From the cell containing the given text, extract its center point as (x, y) coordinate. 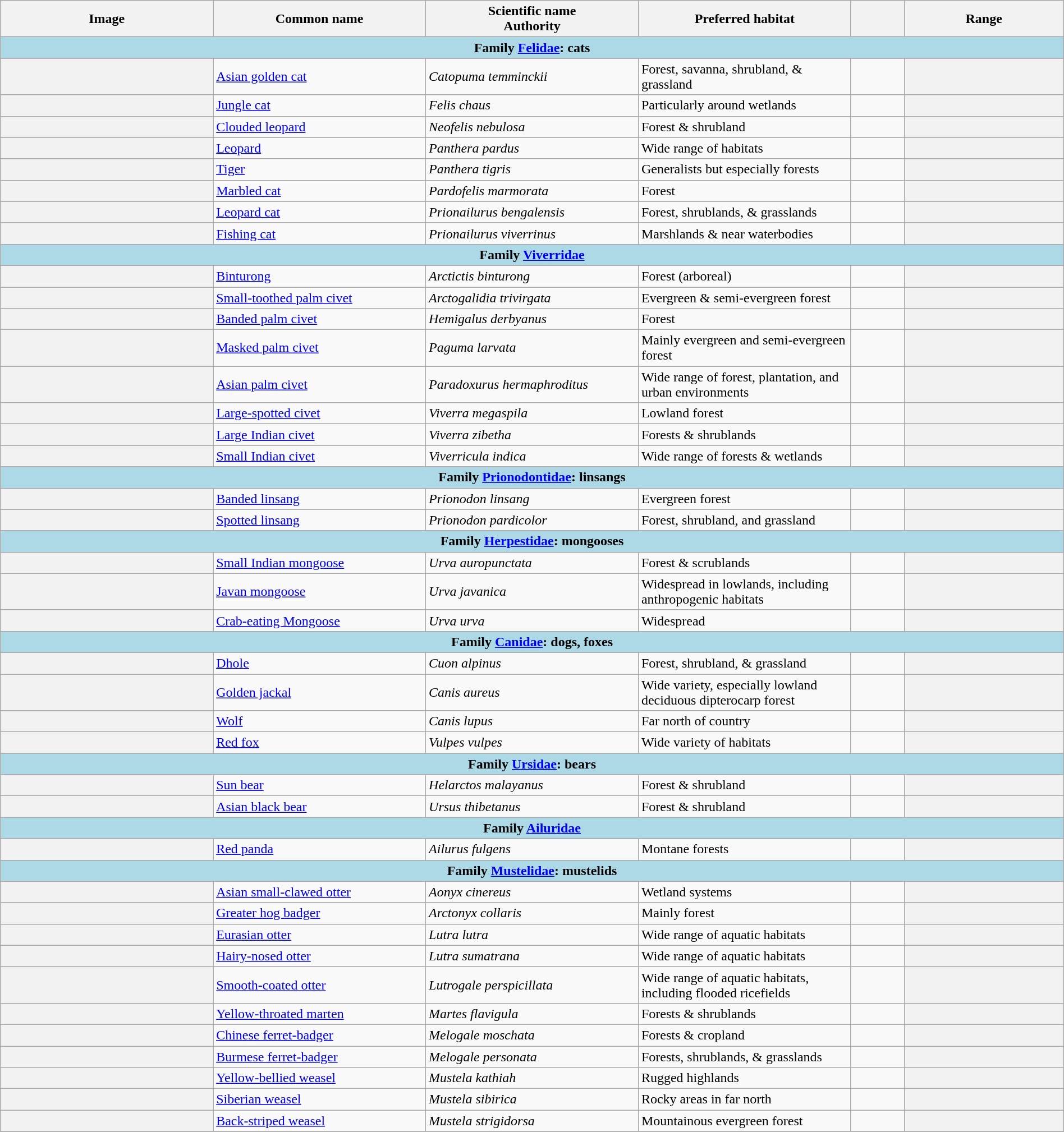
Sun bear (320, 785)
Binturong (320, 276)
Forest, shrublands, & grasslands (744, 212)
Melogale personata (532, 1056)
Rocky areas in far north (744, 1099)
Banded palm civet (320, 319)
Canis aureus (532, 692)
Small Indian civet (320, 456)
Paguma larvata (532, 348)
Asian black bear (320, 807)
Arctictis binturong (532, 276)
Catopuma temminckii (532, 76)
Forests, shrublands, & grasslands (744, 1056)
Ursus thibetanus (532, 807)
Forests & cropland (744, 1035)
Leopard (320, 148)
Banded linsang (320, 499)
Forest, shrubland, and grassland (744, 520)
Arctonyx collaris (532, 913)
Smooth-coated otter (320, 985)
Forest (arboreal) (744, 276)
Small Indian mongoose (320, 563)
Lutrogale perspicillata (532, 985)
Prionodon linsang (532, 499)
Aonyx cinereus (532, 892)
Rugged highlands (744, 1078)
Large Indian civet (320, 435)
Wetland systems (744, 892)
Masked palm civet (320, 348)
Asian small-clawed otter (320, 892)
Jungle cat (320, 105)
Greater hog badger (320, 913)
Family Herpestidae: mongooses (532, 541)
Mainly evergreen and semi-evergreen forest (744, 348)
Prionailurus viverrinus (532, 233)
Evergreen & semi-evergreen forest (744, 298)
Hemigalus derbyanus (532, 319)
Siberian weasel (320, 1099)
Image (107, 19)
Urva auropunctata (532, 563)
Wolf (320, 721)
Leopard cat (320, 212)
Ailurus fulgens (532, 849)
Asian palm civet (320, 385)
Golden jackal (320, 692)
Cuon alpinus (532, 663)
Panthera tigris (532, 169)
Montane forests (744, 849)
Family Prionodontidae: linsangs (532, 477)
Javan mongoose (320, 591)
Wide variety of habitats (744, 743)
Fishing cat (320, 233)
Arctogalidia trivirgata (532, 298)
Pardofelis marmorata (532, 191)
Red panda (320, 849)
Melogale moschata (532, 1035)
Small-toothed palm civet (320, 298)
Canis lupus (532, 721)
Wide range of forest, plantation, and urban environments (744, 385)
Martes flavigula (532, 1014)
Prionailurus bengalensis (532, 212)
Wide variety, especially lowland deciduous dipterocarp forest (744, 692)
Viverricula indica (532, 456)
Felis chaus (532, 105)
Wide range of forests & wetlands (744, 456)
Lutra lutra (532, 935)
Common name (320, 19)
Hairy-nosed otter (320, 956)
Widespread in lowlands, including anthropogenic habitats (744, 591)
Burmese ferret-badger (320, 1056)
Family Mustelidae: mustelids (532, 871)
Forest, shrubland, & grassland (744, 663)
Neofelis nebulosa (532, 127)
Lowland forest (744, 413)
Marbled cat (320, 191)
Range (984, 19)
Yellow-throated marten (320, 1014)
Wide range of aquatic habitats, including flooded ricefields (744, 985)
Forest & scrublands (744, 563)
Viverra megaspila (532, 413)
Tiger (320, 169)
Paradoxurus hermaphroditus (532, 385)
Family Viverridae (532, 255)
Urva javanica (532, 591)
Urva urva (532, 620)
Spotted linsang (320, 520)
Generalists but especially forests (744, 169)
Evergreen forest (744, 499)
Prionodon pardicolor (532, 520)
Forest, savanna, shrubland, & grassland (744, 76)
Vulpes vulpes (532, 743)
Helarctos malayanus (532, 785)
Lutra sumatrana (532, 956)
Family Ursidae: bears (532, 764)
Panthera pardus (532, 148)
Asian golden cat (320, 76)
Widespread (744, 620)
Large-spotted civet (320, 413)
Far north of country (744, 721)
Crab-eating Mongoose (320, 620)
Mustela kathiah (532, 1078)
Clouded leopard (320, 127)
Eurasian otter (320, 935)
Yellow-bellied weasel (320, 1078)
Chinese ferret-badger (320, 1035)
Mustela sibirica (532, 1099)
Dhole (320, 663)
Family Ailuridae (532, 828)
Mountainous evergreen forest (744, 1121)
Back-striped weasel (320, 1121)
Marshlands & near waterbodies (744, 233)
Scientific nameAuthority (532, 19)
Preferred habitat (744, 19)
Mainly forest (744, 913)
Family Canidae: dogs, foxes (532, 642)
Particularly around wetlands (744, 105)
Mustela strigidorsa (532, 1121)
Red fox (320, 743)
Viverra zibetha (532, 435)
Wide range of habitats (744, 148)
Family Felidae: cats (532, 48)
